Pinpoint the cell where the given text exists, returning its [X, Y] midpoint coordinate. 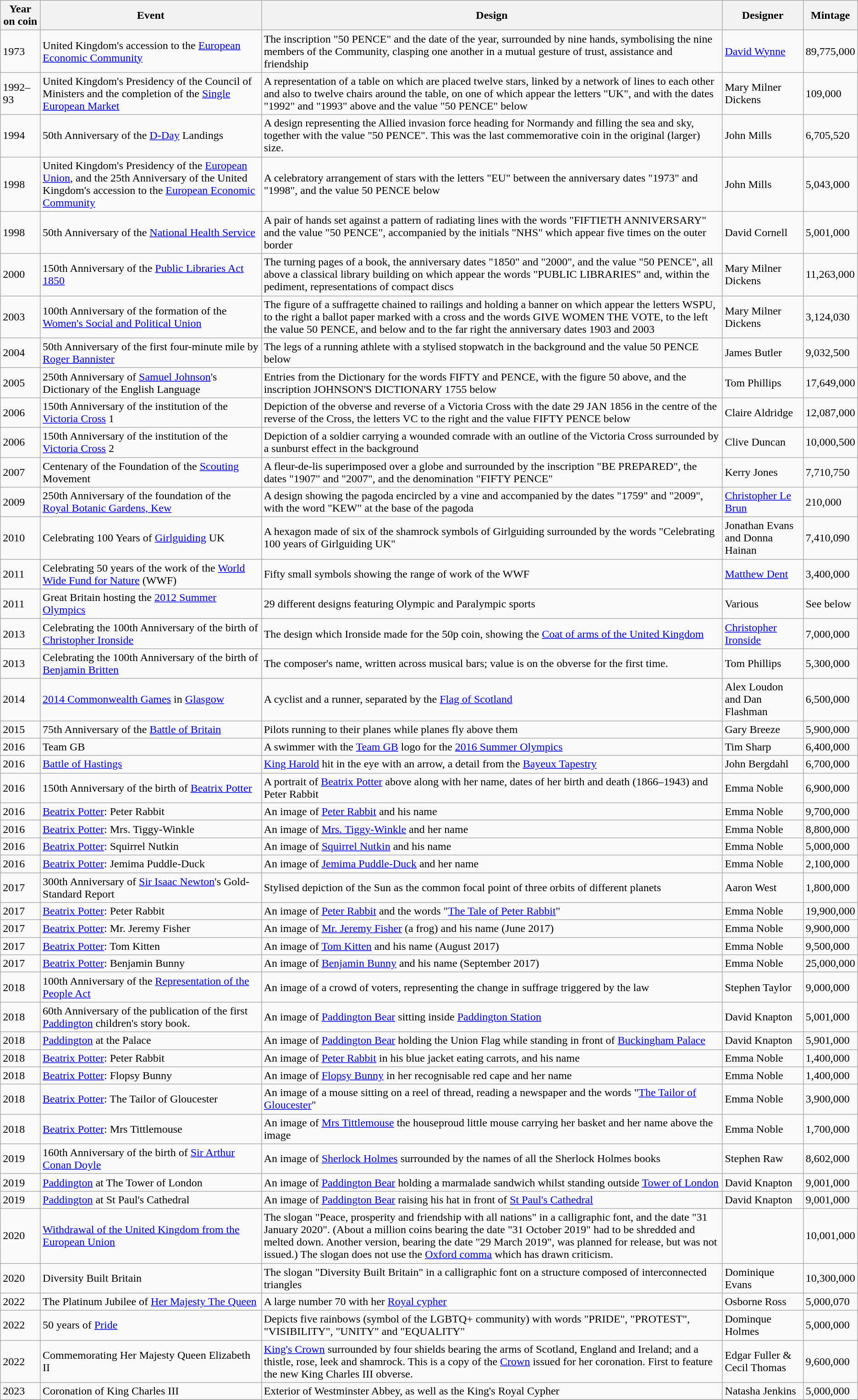
109,000 [830, 94]
Aaron West [763, 887]
7,410,090 [830, 538]
A celebratory arrangement of stars with the letters "EU" between the anniversary dates "1973" and "1998", and the value 50 PENCE below [492, 184]
9,000,000 [830, 987]
Tim Sharp [763, 747]
10,300,000 [830, 1278]
Celebrating the 100th Anniversary of the birth of Benjamin Britten [151, 664]
1,700,000 [830, 1129]
2010 [20, 538]
Designer [763, 16]
Entries from the Dictionary for the words FIFTY and PENCE, with the figure 50 above, and the inscription JOHNSON'S DICTIONARY 1755 below [492, 382]
Celebrating 100 Years of Girlguiding UK [151, 538]
Team GB [151, 747]
6,900,000 [830, 788]
Stylised depiction of the Sun as the common focal point of three orbits of different planets [492, 887]
89,775,000 [830, 51]
Kerry Jones [763, 472]
An image of Peter Rabbit and the words "The Tale of Peter Rabbit" [492, 911]
An image of Paddington Bear raising his hat in front of St Paul's Cathedral [492, 1200]
2003 [20, 317]
See below [830, 604]
5,043,000 [830, 184]
Depiction of a soldier carrying a wounded comrade with an outline of the Victoria Cross surrounded by a sunburst effect in the background [492, 442]
9,900,000 [830, 929]
3,900,000 [830, 1099]
2014 Commonwealth Games in Glasgow [151, 700]
A cyclist and a runner, separated by the Flag of Scotland [492, 700]
United Kingdom's accession to the European Economic Community [151, 51]
Claire Aldridge [763, 413]
9,700,000 [830, 811]
25,000,000 [830, 964]
David Wynne [763, 51]
17,649,000 [830, 382]
150th Anniversary of the institution of the Victoria Cross 1 [151, 413]
An image of a crowd of voters, representing the change in suffrage triggered by the law [492, 987]
Great Britain hosting the 2012 Summer Olympics [151, 604]
Beatrix Potter: Mrs. Tiggy-Winkle [151, 829]
10,001,000 [830, 1236]
Stephen Taylor [763, 987]
The legs of a running athlete with a stylised stopwatch in the background and the value 50 PENCE below [492, 353]
Paddington at The Tower of London [151, 1182]
Beatrix Potter: Mr. Jeremy Fisher [151, 929]
Beatrix Potter: Benjamin Bunny [151, 964]
29 different designs featuring Olympic and Paralympic sports [492, 604]
Stephen Raw [763, 1159]
Battle of Hastings [151, 764]
An image of Mrs. Tiggy-Winkle and her name [492, 829]
5,000,070 [830, 1302]
100th Anniversary of the Representation of the People Act [151, 987]
John Bergdahl [763, 764]
Beatrix Potter: Jemima Puddle-Duck [151, 864]
Year on coin [20, 16]
9,500,000 [830, 946]
Commemorating Her Majesty Queen Elizabeth II [151, 1361]
300th Anniversary of Sir Isaac Newton's Gold-Standard Report [151, 887]
An image of Mrs Tittlemouse the houseproud little mouse carrying her basket and her name above the image [492, 1129]
An image of Tom Kitten and his name (August 2017) [492, 946]
1992–93 [20, 94]
Christopher Ironside [763, 634]
5,300,000 [830, 664]
A hexagon made of six of the shamrock symbols of Girlguiding surrounded by the words "Celebrating 100 years of Girlguiding UK" [492, 538]
1973 [20, 51]
Christopher Le Brun [763, 502]
An image of a mouse sitting on a reel of thread, reading a newspaper and the words "The Tailor of Gloucester" [492, 1099]
Osborne Ross [763, 1302]
11,263,000 [830, 275]
Centenary of the Foundation of the Scouting Movement [151, 472]
Clive Duncan [763, 442]
6,700,000 [830, 764]
Celebrating the 100th Anniversary of the birth of Christopher Ironside [151, 634]
Design [492, 16]
An image of Benjamin Bunny and his name (September 2017) [492, 964]
Beatrix Potter: Mrs Tittlemouse [151, 1129]
Exterior of Westminster Abbey, as well as the King's Royal Cypher [492, 1391]
A design showing the pagoda encircled by a vine and accompanied by the dates "1759" and "2009", with the word "KEW" at the base of the pagoda [492, 502]
2023 [20, 1391]
Beatrix Potter: Tom Kitten [151, 946]
An image of Sherlock Holmes surrounded by the names of all the Sherlock Holmes books [492, 1159]
2,100,000 [830, 864]
75th Anniversary of the Battle of Britain [151, 729]
5,900,000 [830, 729]
An image of Mr. Jeremy Fisher (a frog) and his name (June 2017) [492, 929]
King Harold hit in the eye with an arrow, a detail from the Bayeux Tapestry [492, 764]
United Kingdom's Presidency of the European Union, and the 25th Anniversary of the United Kingdom's accession to the European Economic Community [151, 184]
David Cornell [763, 232]
50th Anniversary of the D-Day Landings [151, 136]
150th Anniversary of the birth of Beatrix Potter [151, 788]
An image of Paddington Bear sitting inside Paddington Station [492, 1017]
James Butler [763, 353]
2004 [20, 353]
Pilots running to their planes while planes fly above them [492, 729]
Gary Breeze [763, 729]
19,900,000 [830, 911]
Event [151, 16]
6,500,000 [830, 700]
3,400,000 [830, 574]
Beatrix Potter: Flopsy Bunny [151, 1075]
The composer's name, written across musical bars; value is on the obverse for the first time. [492, 664]
50 years of Pride [151, 1326]
160th Anniversary of the birth of Sir Arthur Conan Doyle [151, 1159]
An image of Squirrel Nutkin and his name [492, 846]
Fifty small symbols showing the range of work of the WWF [492, 574]
The slogan "Diversity Built Britain" in a calligraphic font on a structure composed of interconnected triangles [492, 1278]
2014 [20, 700]
Jonathan Evans and Donna Hainan [763, 538]
An image of Peter Rabbit and his name [492, 811]
8,602,000 [830, 1159]
Diversity Built Britain [151, 1278]
210,000 [830, 502]
2015 [20, 729]
An image of Paddington Bear holding the Union Flag while standing in front of Buckingham Palace [492, 1041]
Natasha Jenkins [763, 1391]
An image of Jemima Puddle-Duck and her name [492, 864]
An image of Flopsy Bunny in her recognisable red cape and her name [492, 1075]
10,000,500 [830, 442]
9,600,000 [830, 1361]
2009 [20, 502]
A swimmer with the Team GB logo for the 2016 Summer Olympics [492, 747]
Celebrating 50 years of the work of the World Wide Fund for Nature (WWF) [151, 574]
6,705,520 [830, 136]
50th Anniversary of the first four-minute mile by Roger Bannister [151, 353]
An image of Paddington Bear holding a marmalade sandwich whilst standing outside Tower of London [492, 1182]
Edgar Fuller & Cecil Thomas [763, 1361]
150th Anniversary of the institution of the Victoria Cross 2 [151, 442]
Alex Loudon and Dan Flashman [763, 700]
2007 [20, 472]
250th Anniversary of Samuel Johnson's Dictionary of the English Language [151, 382]
Various [763, 604]
The design which Ironside made for the 50p coin, showing the Coat of arms of the United Kingdom [492, 634]
Beatrix Potter: The Tailor of Gloucester [151, 1099]
Paddington at St Paul's Cathedral [151, 1200]
Coronation of King Charles III [151, 1391]
1,800,000 [830, 887]
Depicts five rainbows (symbol of the LGBTQ+ community) with words "PRIDE", "PROTEST", "VISIBILITY", "UNITY" and "EQUALITY" [492, 1326]
50th Anniversary of the National Health Service [151, 232]
60th Anniversary of the publication of the first Paddington children's story book. [151, 1017]
2005 [20, 382]
Mintage [830, 16]
100th Anniversary of the formation of the Women's Social and Political Union [151, 317]
A portrait of Beatrix Potter above along with her name, dates of her birth and death (1866–1943) and Peter Rabbit [492, 788]
250th Anniversary of the foundation of the Royal Botanic Gardens, Kew [151, 502]
7,710,750 [830, 472]
1994 [20, 136]
12,087,000 [830, 413]
6,400,000 [830, 747]
150th Anniversary of the Public Libraries Act 1850 [151, 275]
2000 [20, 275]
Paddington at the Palace [151, 1041]
The Platinum Jubilee of Her Majesty The Queen [151, 1302]
5,901,000 [830, 1041]
3,124,030 [830, 317]
Dominque Holmes [763, 1326]
9,032,500 [830, 353]
Matthew Dent [763, 574]
7,000,000 [830, 634]
Dominique Evans [763, 1278]
United Kingdom's Presidency of the Council of Ministers and the completion of the Single European Market [151, 94]
An image of Peter Rabbit in his blue jacket eating carrots, and his name [492, 1058]
Withdrawal of the United Kingdom from the European Union [151, 1236]
A large number 70 with her Royal cypher [492, 1302]
Beatrix Potter: Squirrel Nutkin [151, 846]
8,800,000 [830, 829]
